Search for the cell housing the specified text and yield its [x, y] center coordinate. 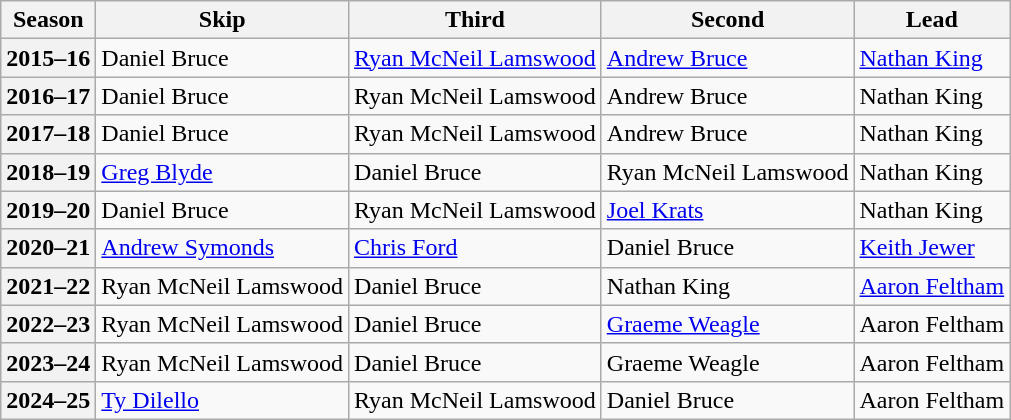
2018–19 [48, 172]
2019–20 [48, 210]
Lead [932, 20]
2016–17 [48, 96]
2023–24 [48, 362]
2020–21 [48, 248]
2017–18 [48, 134]
Andrew Symonds [222, 248]
2022–23 [48, 324]
Chris Ford [476, 248]
2021–22 [48, 286]
Second [728, 20]
Third [476, 20]
Skip [222, 20]
2015–16 [48, 58]
Ty Dilello [222, 400]
Joel Krats [728, 210]
Greg Blyde [222, 172]
Keith Jewer [932, 248]
Season [48, 20]
2024–25 [48, 400]
